From the cell containing the given text, extract its center point as [X, Y] coordinate. 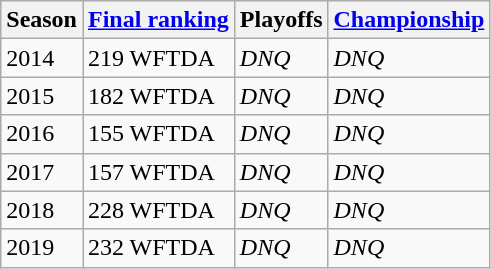
2019 [42, 248]
2018 [42, 210]
2016 [42, 134]
Championship [409, 20]
219 WFTDA [158, 58]
182 WFTDA [158, 96]
155 WFTDA [158, 134]
Season [42, 20]
2015 [42, 96]
228 WFTDA [158, 210]
2017 [42, 172]
2014 [42, 58]
157 WFTDA [158, 172]
Final ranking [158, 20]
232 WFTDA [158, 248]
Playoffs [281, 20]
